Scan for the cell matching the given text and deliver its (X, Y) coordinate at center. 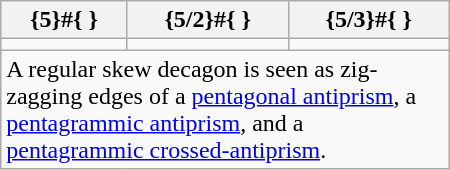
{5}#{ } (64, 20)
{5/3}#{ } (368, 20)
{5/2}#{ } (208, 20)
A regular skew decagon is seen as zig-zagging edges of a pentagonal antiprism, a pentagrammic antiprism, and a pentagrammic crossed-antiprism. (225, 110)
